Detect which cell encompasses the target text, then output its (X, Y) center coordinate. 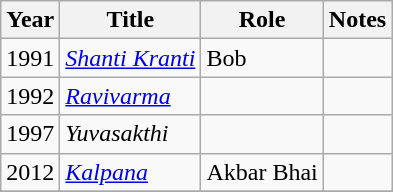
Role (262, 20)
Yuvasakthi (130, 134)
1991 (30, 58)
2012 (30, 172)
Bob (262, 58)
Title (130, 20)
Akbar Bhai (262, 172)
Notes (357, 20)
1992 (30, 96)
Shanti Kranti (130, 58)
Kalpana (130, 172)
Ravivarma (130, 96)
Year (30, 20)
1997 (30, 134)
